Pinpoint the cell where the given text exists, returning its (X, Y) midpoint coordinate. 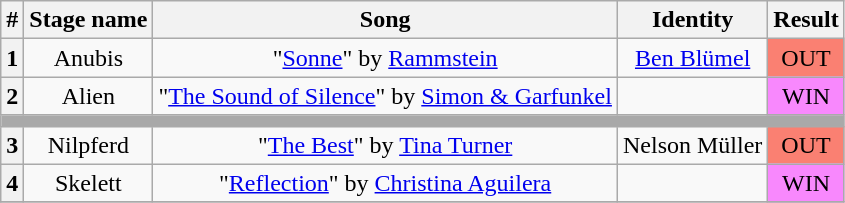
4 (12, 183)
"The Sound of Silence" by Simon & Garfunkel (386, 96)
Anubis (88, 58)
Nilpferd (88, 145)
Result (806, 20)
"Sonne" by Rammstein (386, 58)
Alien (88, 96)
Ben Blümel (692, 58)
Song (386, 20)
2 (12, 96)
"The Best" by Tina Turner (386, 145)
"Reflection" by Christina Aguilera (386, 183)
Stage name (88, 20)
1 (12, 58)
3 (12, 145)
# (12, 20)
Skelett (88, 183)
Identity (692, 20)
Nelson Müller (692, 145)
